Identify which cell holds the provided text, then report its [x, y] central coordinate. 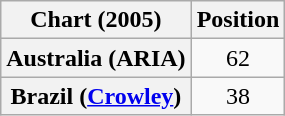
38 [238, 96]
Position [238, 20]
62 [238, 58]
Australia (ARIA) [96, 58]
Chart (2005) [96, 20]
Brazil (Crowley) [96, 96]
